From the cell containing the given text, extract its center point as [x, y] coordinate. 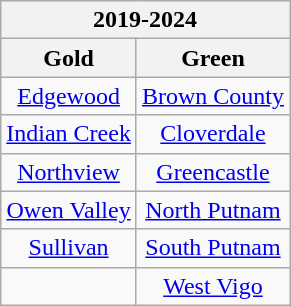
Owen Valley [69, 210]
2019-2024 [146, 20]
Gold [69, 58]
Edgewood [69, 96]
Green [212, 58]
Sullivan [69, 248]
Northview [69, 172]
West Vigo [212, 286]
South Putnam [212, 248]
Indian Creek [69, 134]
Cloverdale [212, 134]
Brown County [212, 96]
North Putnam [212, 210]
Greencastle [212, 172]
